Search for the cell housing the specified text and yield its (X, Y) center coordinate. 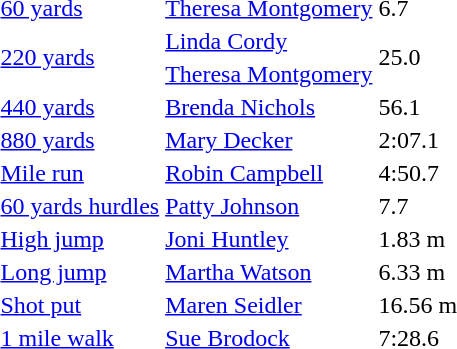
Theresa Montgomery (269, 74)
Robin Campbell (269, 173)
Maren Seidler (269, 305)
Linda Cordy (269, 41)
Patty Johnson (269, 206)
Martha Watson (269, 272)
Brenda Nichols (269, 107)
Joni Huntley (269, 239)
Mary Decker (269, 140)
